Return the [x, y] coordinate for the center point of the cell that contains the specified text.  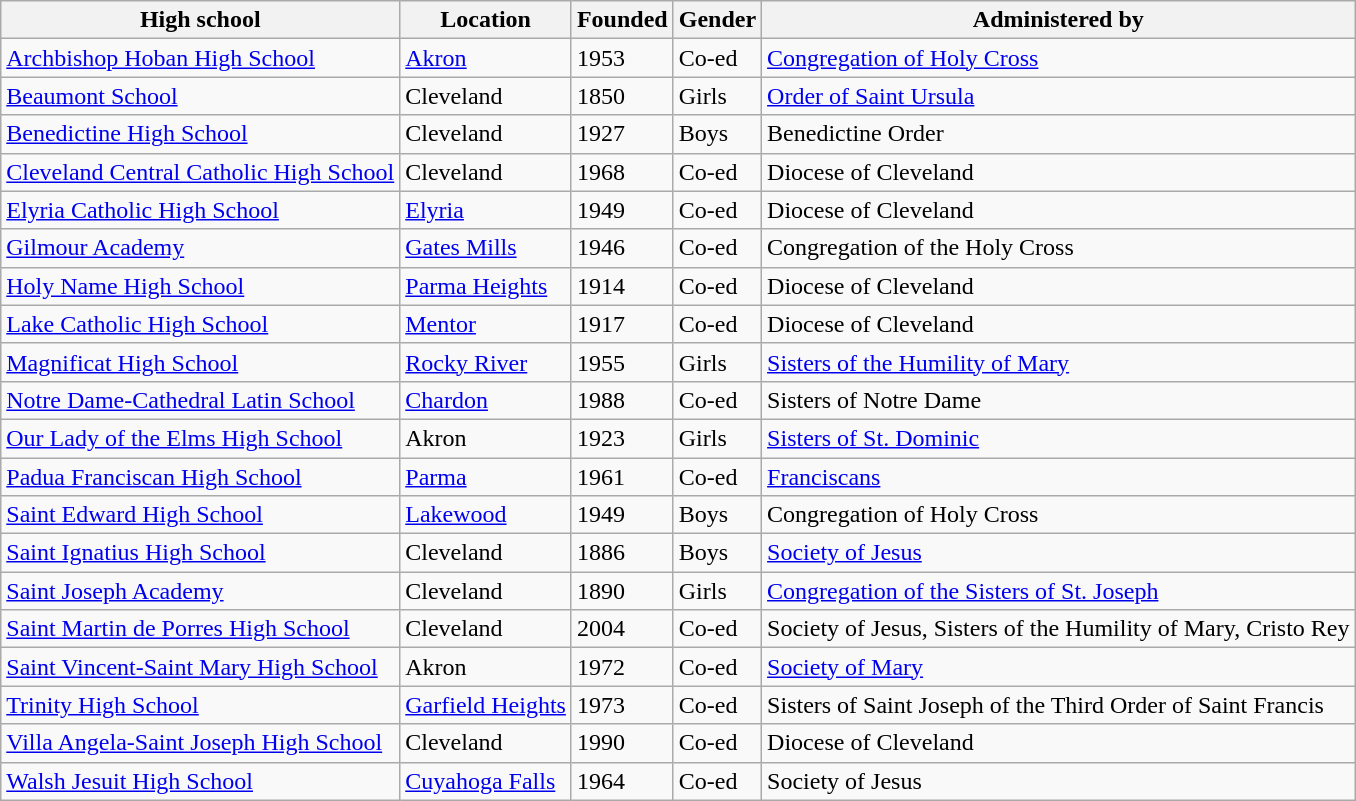
Padua Franciscan High School [200, 477]
Saint Edward High School [200, 515]
Walsh Jesuit High School [200, 781]
Garfield Heights [486, 705]
Gates Mills [486, 248]
Society of Jesus, Sisters of the Humility of Mary, Cristo Rey [1058, 629]
Saint Vincent-Saint Mary High School [200, 667]
1973 [622, 705]
1972 [622, 667]
1990 [622, 743]
Archbishop Hoban High School [200, 58]
Administered by [1058, 20]
Lakewood [486, 515]
Founded [622, 20]
Trinity High School [200, 705]
Parma Heights [486, 286]
Beaumont School [200, 96]
Our Lady of the Elms High School [200, 438]
Society of Mary [1058, 667]
Saint Martin de Porres High School [200, 629]
Lake Catholic High School [200, 324]
1850 [622, 96]
Sisters of the Humility of Mary [1058, 362]
Chardon [486, 400]
1964 [622, 781]
Villa Angela-Saint Joseph High School [200, 743]
Sisters of St. Dominic [1058, 438]
Notre Dame-Cathedral Latin School [200, 400]
Congregation of the Holy Cross [1058, 248]
1961 [622, 477]
Cleveland Central Catholic High School [200, 172]
Holy Name High School [200, 286]
Magnificat High School [200, 362]
Franciscans [1058, 477]
Congregation of the Sisters of St. Joseph [1058, 591]
Saint Joseph Academy [200, 591]
1946 [622, 248]
2004 [622, 629]
1914 [622, 286]
Rocky River [486, 362]
Elyria [486, 210]
High school [200, 20]
Order of Saint Ursula [1058, 96]
Benedictine Order [1058, 134]
1923 [622, 438]
1890 [622, 591]
1927 [622, 134]
Cuyahoga Falls [486, 781]
1968 [622, 172]
1988 [622, 400]
Parma [486, 477]
1917 [622, 324]
1955 [622, 362]
1886 [622, 553]
Sisters of Notre Dame [1058, 400]
Gilmour Academy [200, 248]
Gender [717, 20]
Saint Ignatius High School [200, 553]
Benedictine High School [200, 134]
Elyria Catholic High School [200, 210]
1953 [622, 58]
Sisters of Saint Joseph of the Third Order of Saint Francis [1058, 705]
Mentor [486, 324]
Location [486, 20]
